Search for the cell housing the specified text and yield its (x, y) center coordinate. 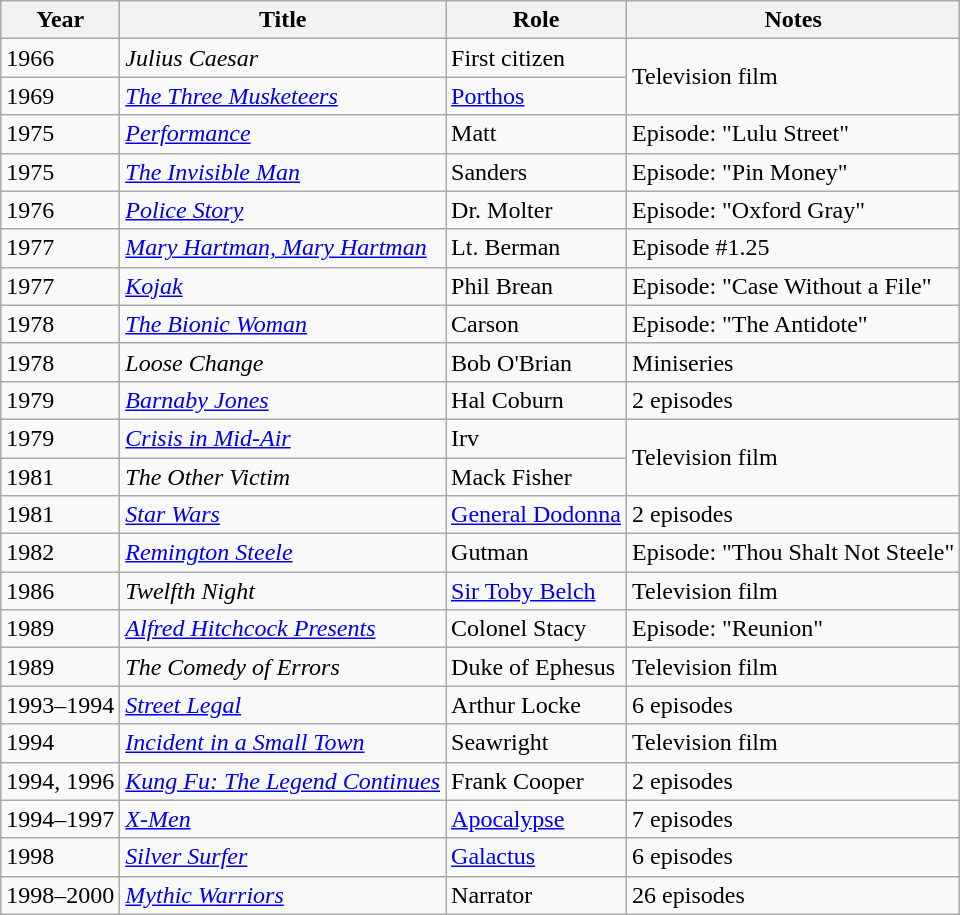
Police Story (283, 210)
Episode: "Case Without a File" (794, 286)
Notes (794, 20)
Loose Change (283, 362)
Duke of Ephesus (536, 667)
Sanders (536, 172)
Alfred Hitchcock Presents (283, 629)
Apocalypse (536, 819)
First citizen (536, 58)
7 episodes (794, 819)
1993–1994 (60, 705)
Frank Cooper (536, 781)
The Three Musketeers (283, 96)
Street Legal (283, 705)
1986 (60, 591)
X-Men (283, 819)
Colonel Stacy (536, 629)
Miniseries (794, 362)
Year (60, 20)
Crisis in Mid-Air (283, 438)
1969 (60, 96)
Julius Caesar (283, 58)
Galactus (536, 857)
1966 (60, 58)
Matt (536, 134)
Silver Surfer (283, 857)
1982 (60, 553)
Episode: "Pin Money" (794, 172)
Mary Hartman, Mary Hartman (283, 248)
Episode: "Thou Shalt Not Steele" (794, 553)
1976 (60, 210)
Porthos (536, 96)
1994–1997 (60, 819)
Bob O'Brian (536, 362)
Star Wars (283, 515)
Barnaby Jones (283, 400)
Remington Steele (283, 553)
Episode: "Oxford Gray" (794, 210)
Episode: "Lulu Street" (794, 134)
Gutman (536, 553)
1998–2000 (60, 895)
General Dodonna (536, 515)
Title (283, 20)
Sir Toby Belch (536, 591)
Arthur Locke (536, 705)
Seawright (536, 743)
Phil Brean (536, 286)
Mack Fisher (536, 477)
Narrator (536, 895)
Twelfth Night (283, 591)
Episode: "Reunion" (794, 629)
Carson (536, 324)
Irv (536, 438)
Hal Coburn (536, 400)
Performance (283, 134)
Incident in a Small Town (283, 743)
Role (536, 20)
Episode: "The Antidote" (794, 324)
Kojak (283, 286)
Episode #1.25 (794, 248)
1998 (60, 857)
The Comedy of Errors (283, 667)
Kung Fu: The Legend Continues (283, 781)
26 episodes (794, 895)
Lt. Berman (536, 248)
Dr. Molter (536, 210)
1994 (60, 743)
The Invisible Man (283, 172)
The Bionic Woman (283, 324)
Mythic Warriors (283, 895)
1994, 1996 (60, 781)
The Other Victim (283, 477)
